Output the (X, Y) coordinate of the center of the cell containing the given text.  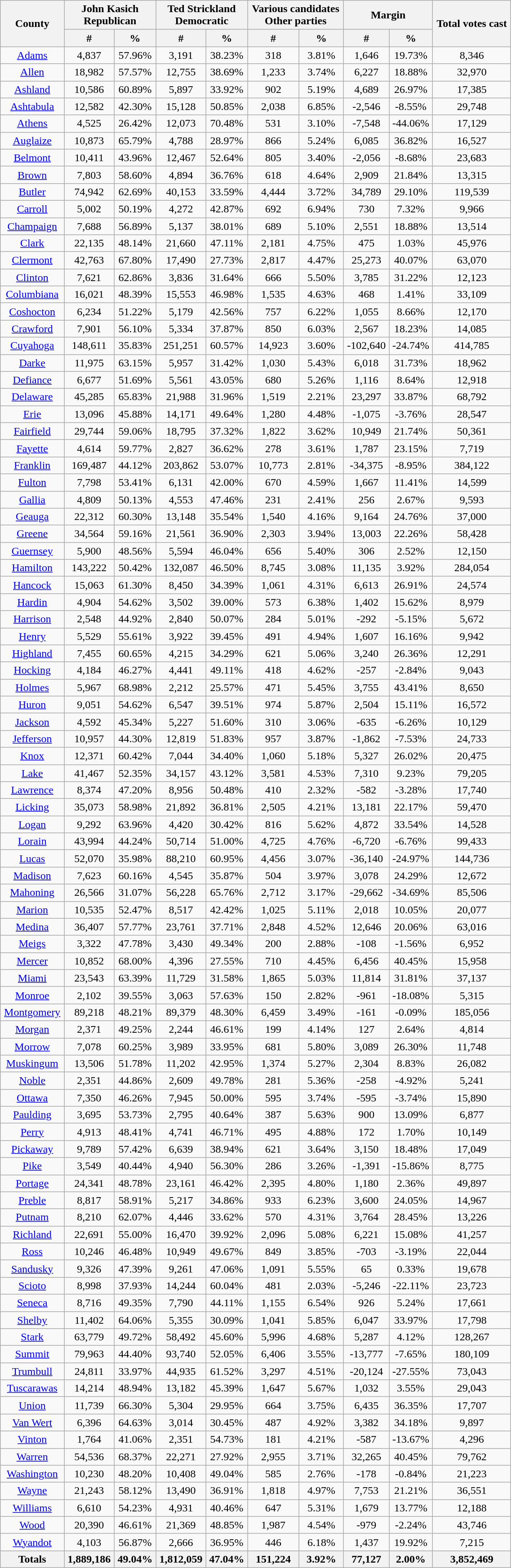
Warren (32, 1457)
4.97% (321, 1491)
144,736 (471, 859)
4,184 (89, 670)
1,535 (273, 295)
5.31% (321, 1508)
49.25% (135, 1029)
Logan (32, 824)
21,892 (181, 807)
59.06% (135, 431)
73,043 (471, 1371)
6.94% (321, 209)
26.42% (135, 123)
Totals (32, 1559)
63,070 (471, 260)
42.95% (227, 1064)
50.42% (135, 568)
5,967 (89, 687)
67.80% (135, 260)
89,379 (181, 1012)
58.91% (135, 1200)
36,551 (471, 1491)
2,848 (273, 927)
44.24% (135, 841)
4.92% (321, 1423)
Paulding (32, 1115)
10,246 (89, 1251)
45.39% (227, 1388)
51.83% (227, 739)
52.64% (227, 158)
65 (367, 1268)
37.71% (227, 927)
2,840 (181, 619)
730 (367, 209)
Lorain (32, 841)
52.47% (135, 910)
1,041 (273, 1320)
805 (273, 158)
60.89% (135, 89)
-0.84% (411, 1474)
6.38% (321, 602)
Champaign (32, 226)
63.39% (135, 978)
902 (273, 89)
Fairfield (32, 431)
Hardin (32, 602)
3.49% (321, 1012)
57.63% (227, 995)
2.03% (321, 1286)
60.65% (135, 653)
-15.86% (411, 1166)
7,350 (89, 1098)
44.12% (135, 465)
11.41% (411, 482)
Hamilton (32, 568)
1,280 (273, 414)
46.04% (227, 551)
8,979 (471, 602)
Defiance (32, 380)
66.30% (135, 1405)
34,564 (89, 534)
7,044 (181, 756)
53.07% (227, 465)
1,032 (367, 1388)
681 (273, 1047)
Coshocton (32, 312)
54.73% (227, 1440)
5,900 (89, 551)
4,296 (471, 1440)
5,672 (471, 619)
306 (367, 551)
3,078 (367, 876)
56.10% (135, 329)
33.59% (227, 192)
18,962 (471, 363)
33.62% (227, 1217)
Seneca (32, 1303)
3.64% (321, 1149)
Geauga (32, 517)
43.12% (227, 773)
1,646 (367, 55)
16,572 (471, 705)
7,803 (89, 175)
-2,056 (367, 158)
495 (273, 1132)
3.06% (321, 722)
48.39% (135, 295)
Various candidatesOther parties (296, 15)
666 (273, 277)
487 (273, 1423)
3.62% (321, 431)
4.51% (321, 1371)
47.46% (227, 500)
5.10% (321, 226)
4,872 (367, 824)
6.85% (321, 106)
61.30% (135, 585)
37.87% (227, 329)
-178 (367, 1474)
23,161 (181, 1183)
61.52% (227, 1371)
59.16% (135, 534)
1,647 (273, 1388)
-22.11% (411, 1286)
24,341 (89, 1183)
3.85% (321, 1251)
6.54% (321, 1303)
-258 (367, 1081)
45.88% (135, 414)
2,827 (181, 448)
203,862 (181, 465)
42.00% (227, 482)
5,304 (181, 1405)
34.40% (227, 756)
21,988 (181, 397)
3.07% (321, 859)
1,812,059 (181, 1559)
14,528 (471, 824)
Margin (388, 15)
1,437 (367, 1542)
2,505 (273, 807)
1,061 (273, 585)
51.60% (227, 722)
1,679 (367, 1508)
-4.92% (411, 1081)
3.81% (321, 55)
-18.08% (411, 995)
13,096 (89, 414)
-1,862 (367, 739)
8.83% (411, 1064)
6,639 (181, 1149)
4,456 (273, 859)
85,506 (471, 893)
46.42% (227, 1183)
3.87% (321, 739)
Knox (32, 756)
-161 (367, 1012)
-703 (367, 1251)
119,539 (471, 192)
43.96% (135, 158)
5,996 (273, 1337)
5.45% (321, 687)
17,129 (471, 123)
Ross (32, 1251)
33.87% (411, 397)
58,492 (181, 1337)
Columbiana (32, 295)
37,137 (471, 978)
29.10% (411, 192)
31.42% (227, 363)
7,753 (367, 1491)
9,966 (471, 209)
169,487 (89, 465)
570 (273, 1217)
-7.65% (411, 1354)
12,291 (471, 653)
63,779 (89, 1337)
4.76% (321, 841)
2.41% (321, 500)
79,963 (89, 1354)
88,210 (181, 859)
24,574 (471, 585)
47.04% (227, 1559)
Erie (32, 414)
40,153 (181, 192)
6,085 (367, 141)
26.97% (411, 89)
2,817 (273, 260)
2,371 (89, 1029)
Guernsey (32, 551)
418 (273, 670)
8,956 (181, 790)
47.06% (227, 1268)
65.83% (135, 397)
22,271 (181, 1457)
30.42% (227, 824)
-8.68% (411, 158)
2,666 (181, 1542)
151,224 (273, 1559)
50.48% (227, 790)
256 (367, 500)
3,382 (367, 1423)
4.63% (321, 295)
-2,546 (367, 106)
13,182 (181, 1388)
Van Wert (32, 1423)
5.36% (321, 1081)
2.32% (321, 790)
56.89% (135, 226)
-1,391 (367, 1166)
7,215 (471, 1542)
16.16% (411, 636)
21.84% (411, 175)
Henry (32, 636)
38.94% (227, 1149)
Carroll (32, 209)
-7,548 (367, 123)
36.76% (227, 175)
11,814 (367, 978)
74,942 (89, 192)
40.07% (411, 260)
Greene (32, 534)
60.57% (227, 346)
4,931 (181, 1508)
Pickaway (32, 1149)
2.64% (411, 1029)
Williams (32, 1508)
15,553 (181, 295)
11,975 (89, 363)
10,129 (471, 722)
251,251 (181, 346)
13.77% (411, 1508)
44.86% (135, 1081)
14,967 (471, 1200)
1,818 (273, 1491)
3,150 (367, 1149)
-44.06% (411, 123)
284 (273, 619)
57.77% (135, 927)
2,567 (367, 329)
12,755 (181, 72)
29,043 (471, 1388)
Huron (32, 705)
5.06% (321, 653)
36.95% (227, 1542)
3,836 (181, 277)
60.95% (227, 859)
34.18% (411, 1423)
62.69% (135, 192)
5,355 (181, 1320)
31.22% (411, 277)
8,346 (471, 55)
3,764 (367, 1217)
670 (273, 482)
12,170 (471, 312)
57.42% (135, 1149)
21.21% (411, 1491)
5,287 (367, 1337)
59,470 (471, 807)
689 (273, 226)
2.88% (321, 944)
850 (273, 329)
19.92% (411, 1542)
6.23% (321, 1200)
12,371 (89, 756)
45.34% (135, 722)
45.60% (227, 1337)
Butler (32, 192)
7,945 (181, 1098)
12,188 (471, 1508)
62.07% (135, 1217)
2,504 (367, 705)
4.16% (321, 517)
40.44% (135, 1166)
9,593 (471, 500)
26.36% (411, 653)
4,396 (181, 961)
-7.53% (411, 739)
11,729 (181, 978)
40.64% (227, 1115)
7,078 (89, 1047)
286 (273, 1166)
2,609 (181, 1081)
2,548 (89, 619)
11,135 (367, 568)
2,038 (273, 106)
Lake (32, 773)
9,897 (471, 1423)
15,890 (471, 1098)
-1.56% (411, 944)
-3.19% (411, 1251)
4,441 (181, 670)
65.76% (227, 893)
35.83% (135, 346)
4.68% (321, 1337)
15,958 (471, 961)
20,077 (471, 910)
Sandusky (32, 1268)
13,315 (471, 175)
23,683 (471, 158)
Scioto (32, 1286)
-2.24% (411, 1525)
6,459 (273, 1012)
59.77% (135, 448)
Medina (32, 927)
531 (273, 123)
5.85% (321, 1320)
926 (367, 1303)
4.48% (321, 414)
1,822 (273, 431)
49.64% (227, 414)
38.69% (227, 72)
9,789 (89, 1149)
49.78% (227, 1081)
Holmes (32, 687)
8,716 (89, 1303)
28.97% (227, 141)
55.61% (135, 636)
-8.55% (411, 106)
3,852,469 (471, 1559)
5.55% (321, 1268)
2.76% (321, 1474)
Marion (32, 910)
-24.74% (411, 346)
Hocking (32, 670)
4,741 (181, 1132)
8,817 (89, 1200)
6.22% (321, 312)
7,688 (89, 226)
974 (273, 705)
3,430 (181, 944)
12,150 (471, 551)
Cuyahoga (32, 346)
24.05% (411, 1200)
Ashtabula (32, 106)
9,043 (471, 670)
-108 (367, 944)
68.00% (135, 961)
49,897 (471, 1183)
Monroe (32, 995)
24.76% (411, 517)
6,047 (367, 1320)
42.30% (135, 106)
2,304 (367, 1064)
48.41% (135, 1132)
3,502 (181, 602)
4.12% (411, 1337)
Union (32, 1405)
18.48% (411, 1149)
Putnam (32, 1217)
6.18% (321, 1542)
Miami (32, 978)
11,748 (471, 1047)
34.86% (227, 1200)
8,745 (273, 568)
3.26% (321, 1166)
34.39% (227, 585)
3,063 (181, 995)
4,444 (273, 192)
35.87% (227, 876)
50.85% (227, 106)
-8.95% (411, 465)
68.37% (135, 1457)
5.18% (321, 756)
5,241 (471, 1081)
5,897 (181, 89)
13,226 (471, 1217)
Gallia (32, 500)
471 (273, 687)
4.53% (321, 773)
4.54% (321, 1525)
468 (367, 295)
34,789 (367, 192)
6,234 (89, 312)
5.01% (321, 619)
-29,662 (367, 893)
6,613 (367, 585)
36.90% (227, 534)
31.58% (227, 978)
57.96% (135, 55)
-36,140 (367, 859)
Shelby (32, 1320)
Jefferson (32, 739)
1,233 (273, 72)
47.39% (135, 1268)
60.42% (135, 756)
39.51% (227, 705)
4.88% (321, 1132)
49.35% (135, 1303)
17,740 (471, 790)
23,761 (181, 927)
172 (367, 1132)
4.64% (321, 175)
4,103 (89, 1542)
849 (273, 1251)
41,257 (471, 1234)
68,792 (471, 397)
7,623 (89, 876)
1,764 (89, 1440)
79,762 (471, 1457)
15.62% (411, 602)
Preble (32, 1200)
284,054 (471, 568)
573 (273, 602)
5,957 (181, 363)
48.20% (135, 1474)
10,535 (89, 910)
957 (273, 739)
2.21% (321, 397)
26,082 (471, 1064)
Pike (32, 1166)
46.71% (227, 1132)
2,551 (367, 226)
2,395 (273, 1183)
710 (273, 961)
46.48% (135, 1251)
-0.09% (411, 1012)
21,223 (471, 1474)
Wood (32, 1525)
3.75% (321, 1405)
Wayne (32, 1491)
-3.76% (411, 414)
50.00% (227, 1098)
21,243 (89, 1491)
11,402 (89, 1320)
5.40% (321, 551)
504 (273, 876)
46.27% (135, 670)
17,707 (471, 1405)
12,646 (367, 927)
93,740 (181, 1354)
33.92% (227, 89)
1,540 (273, 517)
33.95% (227, 1047)
-20,124 (367, 1371)
23,297 (367, 397)
22,691 (89, 1234)
3,297 (273, 1371)
816 (273, 824)
29.95% (227, 1405)
58.60% (135, 175)
31.81% (411, 978)
21,369 (181, 1525)
49.67% (227, 1251)
19,678 (471, 1268)
63.15% (135, 363)
5,594 (181, 551)
20,390 (89, 1525)
43,746 (471, 1525)
38.23% (227, 55)
70.48% (227, 123)
680 (273, 380)
10,586 (89, 89)
-5,246 (367, 1286)
8,450 (181, 585)
50,714 (181, 841)
656 (273, 551)
49.11% (227, 670)
-979 (367, 1525)
6,406 (273, 1354)
27.55% (227, 961)
35.98% (135, 859)
County (32, 23)
Delaware (32, 397)
44.40% (135, 1354)
37.93% (135, 1286)
68.98% (135, 687)
63,016 (471, 927)
50.19% (135, 209)
4,525 (89, 123)
17,049 (471, 1149)
79,205 (471, 773)
23,543 (89, 978)
-13.67% (411, 1440)
36.82% (411, 141)
4.52% (321, 927)
60.04% (227, 1286)
5,179 (181, 312)
1.41% (411, 295)
9,942 (471, 636)
2,102 (89, 995)
-34.69% (411, 893)
-27.55% (411, 1371)
3,240 (367, 653)
7,719 (471, 448)
148,611 (89, 346)
53.41% (135, 482)
3,549 (89, 1166)
16,021 (89, 295)
Noble (32, 1081)
8,650 (471, 687)
3,600 (367, 1200)
3,785 (367, 277)
8,998 (89, 1286)
22,044 (471, 1251)
5,217 (181, 1200)
1,055 (367, 312)
900 (367, 1115)
-635 (367, 722)
47.78% (135, 944)
3,755 (367, 687)
Highland (32, 653)
Hancock (32, 585)
692 (273, 209)
30.09% (227, 1320)
6,227 (367, 72)
5.11% (321, 910)
2.52% (411, 551)
Tuscarawas (32, 1388)
14,923 (273, 346)
8.66% (411, 312)
0.33% (411, 1268)
6,677 (89, 380)
5,227 (181, 722)
51.22% (135, 312)
14,214 (89, 1388)
Muskingum (32, 1064)
24.29% (411, 876)
4,420 (181, 824)
10,149 (471, 1132)
2.00% (411, 1559)
10,411 (89, 158)
4,689 (367, 89)
9,326 (89, 1268)
14,171 (181, 414)
7,310 (367, 773)
132,087 (181, 568)
3.08% (321, 568)
491 (273, 636)
7.32% (411, 209)
89,218 (89, 1012)
1.70% (411, 1132)
43.41% (411, 687)
26.91% (411, 585)
Brown (32, 175)
4,545 (181, 876)
Summit (32, 1354)
49.72% (135, 1337)
12,467 (181, 158)
3,191 (181, 55)
181 (273, 1440)
56,228 (181, 893)
9,292 (89, 824)
Harrison (32, 619)
44.30% (135, 739)
53.73% (135, 1115)
4,894 (181, 175)
Vinton (32, 1440)
180,109 (471, 1354)
-6.76% (411, 841)
-582 (367, 790)
14,244 (181, 1286)
6,547 (181, 705)
Fulton (32, 482)
4,592 (89, 722)
45,285 (89, 397)
-1,075 (367, 414)
387 (273, 1115)
63.96% (135, 824)
5.63% (321, 1115)
5,561 (181, 380)
60.30% (135, 517)
48.21% (135, 1012)
37.32% (227, 431)
36.35% (411, 1405)
24,811 (89, 1371)
Portage (32, 1183)
1,787 (367, 448)
16,527 (471, 141)
8.64% (411, 380)
Trumbull (32, 1371)
12,672 (471, 876)
Washington (32, 1474)
36.62% (227, 448)
2.82% (321, 995)
43,994 (89, 841)
10,408 (181, 1474)
Fayette (32, 448)
4.59% (321, 482)
31.73% (411, 363)
13,181 (367, 807)
John KasichRepublican (110, 15)
4.45% (321, 961)
4,809 (89, 500)
Clermont (32, 260)
Lucas (32, 859)
31.64% (227, 277)
-6,720 (367, 841)
25.57% (227, 687)
1,865 (273, 978)
1,180 (367, 1183)
7,901 (89, 329)
Clark (32, 243)
10,957 (89, 739)
25,273 (367, 260)
8,210 (89, 1217)
55.00% (135, 1234)
2.36% (411, 1183)
5.62% (321, 824)
23.15% (411, 448)
12,918 (471, 380)
2,212 (181, 687)
51.69% (135, 380)
46.50% (227, 568)
4,913 (89, 1132)
14,599 (471, 482)
Ottawa (32, 1098)
51.78% (135, 1064)
5,327 (367, 756)
4,725 (273, 841)
7,790 (181, 1303)
6,456 (367, 961)
48.30% (227, 1012)
-595 (367, 1098)
-5.15% (411, 619)
65.79% (135, 141)
5.43% (321, 363)
Mahoning (32, 893)
50.13% (135, 500)
5.03% (321, 978)
3,922 (181, 636)
150 (273, 995)
Jackson (32, 722)
Franklin (32, 465)
231 (273, 500)
48.78% (135, 1183)
52,070 (89, 859)
Darke (32, 363)
4.14% (321, 1029)
38.01% (227, 226)
Athens (32, 123)
7,798 (89, 482)
4,614 (89, 448)
3.71% (321, 1457)
7,621 (89, 277)
1,987 (273, 1525)
4.94% (321, 636)
Belmont (32, 158)
1,402 (367, 602)
10,773 (273, 465)
2.67% (411, 500)
4,837 (89, 55)
35,073 (89, 807)
3.61% (321, 448)
52.35% (135, 773)
Auglaize (32, 141)
2,303 (273, 534)
9.23% (411, 773)
-6.26% (411, 722)
36.91% (227, 1491)
595 (273, 1098)
481 (273, 1286)
15.08% (411, 1234)
664 (273, 1405)
5.87% (321, 705)
34.29% (227, 653)
18.23% (411, 329)
281 (273, 1081)
Ted StricklandDemocratic (202, 15)
5.19% (321, 89)
6,610 (89, 1508)
58.12% (135, 1491)
44.11% (227, 1303)
32,265 (367, 1457)
Lawrence (32, 790)
18,795 (181, 431)
Total votes cast (471, 23)
199 (273, 1029)
26.30% (411, 1047)
8,775 (471, 1166)
Crawford (32, 329)
585 (273, 1474)
3,581 (273, 773)
10.05% (411, 910)
20.06% (411, 927)
50.07% (227, 619)
3,089 (367, 1047)
-257 (367, 670)
39.55% (135, 995)
36,407 (89, 927)
15,128 (181, 106)
77,127 (367, 1559)
13.09% (411, 1115)
310 (273, 722)
52.05% (227, 1354)
22.26% (411, 534)
4,272 (181, 209)
6,018 (367, 363)
6,396 (89, 1423)
Adams (32, 55)
21,561 (181, 534)
384,122 (471, 465)
28,547 (471, 414)
Morgan (32, 1029)
39.00% (227, 602)
6,435 (367, 1405)
2,955 (273, 1457)
37,000 (471, 517)
Mercer (32, 961)
4,904 (89, 602)
47.20% (135, 790)
12,123 (471, 277)
17,798 (471, 1320)
17,385 (471, 89)
39.92% (227, 1234)
1,667 (367, 482)
185,056 (471, 1012)
46.98% (227, 295)
5,002 (89, 209)
Clinton (32, 277)
143,222 (89, 568)
3.60% (321, 346)
1,030 (273, 363)
5.08% (321, 1234)
3.40% (321, 158)
3,322 (89, 944)
5.26% (321, 380)
51.00% (227, 841)
5,315 (471, 995)
1,116 (367, 380)
127 (367, 1029)
Meigs (32, 944)
10,230 (89, 1474)
Morrow (32, 1047)
2,181 (273, 243)
62.86% (135, 277)
17,490 (181, 260)
6,221 (367, 1234)
48.56% (135, 551)
48.85% (227, 1525)
5.50% (321, 277)
414,785 (471, 346)
34,157 (181, 773)
Ashland (32, 89)
4,553 (181, 500)
1.03% (411, 243)
23,723 (471, 1286)
9,164 (367, 517)
-34,375 (367, 465)
475 (367, 243)
13,148 (181, 517)
3,014 (181, 1423)
21,660 (181, 243)
6.03% (321, 329)
57.57% (135, 72)
Montgomery (32, 1012)
4,814 (471, 1029)
410 (273, 790)
40.46% (227, 1508)
Licking (32, 807)
1,519 (273, 397)
16,470 (181, 1234)
28.45% (411, 1217)
10,873 (89, 141)
58,428 (471, 534)
Madison (32, 876)
45,976 (471, 243)
Richland (32, 1234)
35.54% (227, 517)
31.96% (227, 397)
4,215 (181, 653)
20,475 (471, 756)
3.94% (321, 534)
Wyandot (32, 1542)
-3.28% (411, 790)
3.17% (321, 893)
22,135 (89, 243)
27.73% (227, 260)
17,661 (471, 1303)
8,517 (181, 910)
-24.97% (411, 859)
3,989 (181, 1047)
12,582 (89, 106)
128,267 (471, 1337)
1,889,186 (89, 1559)
4.47% (321, 260)
50,361 (471, 431)
14,085 (471, 329)
6,877 (471, 1115)
13,003 (367, 534)
1,025 (273, 910)
-961 (367, 995)
9,051 (89, 705)
13,514 (471, 226)
4.62% (321, 670)
99,433 (471, 841)
48.14% (135, 243)
-292 (367, 619)
15.11% (411, 705)
56.30% (227, 1166)
12,073 (181, 123)
618 (273, 175)
5.67% (321, 1388)
1,060 (273, 756)
9,261 (181, 1268)
1,607 (367, 636)
54,536 (89, 1457)
43.05% (227, 380)
56.87% (135, 1542)
22.17% (411, 807)
27.92% (227, 1457)
41,467 (89, 773)
39.45% (227, 636)
647 (273, 1508)
3.72% (321, 192)
6,952 (471, 944)
1,155 (273, 1303)
29,744 (89, 431)
12,819 (181, 739)
2,096 (273, 1234)
2,795 (181, 1115)
22,312 (89, 517)
-13,777 (367, 1354)
60.16% (135, 876)
200 (273, 944)
64.63% (135, 1423)
-2.84% (411, 670)
42.56% (227, 312)
19.73% (411, 55)
4,788 (181, 141)
30.45% (227, 1423)
757 (273, 312)
29,748 (471, 106)
446 (273, 1542)
41.06% (135, 1440)
5.27% (321, 1064)
48.94% (135, 1388)
21.74% (411, 431)
2,244 (181, 1029)
278 (273, 448)
11,202 (181, 1064)
-102,640 (367, 346)
1,374 (273, 1064)
26,566 (89, 893)
44.92% (135, 619)
3,695 (89, 1115)
Perry (32, 1132)
31.07% (135, 893)
5,334 (181, 329)
64.06% (135, 1320)
3.10% (321, 123)
13,490 (181, 1491)
4,446 (181, 1217)
4.75% (321, 243)
8,374 (89, 790)
15,063 (89, 585)
54.23% (135, 1508)
5,529 (89, 636)
42,763 (89, 260)
47.11% (227, 243)
44,935 (181, 1371)
36.81% (227, 807)
Allen (32, 72)
18,982 (89, 72)
33,109 (471, 295)
10,852 (89, 961)
42.87% (227, 209)
46.26% (135, 1098)
2,712 (273, 893)
32,970 (471, 72)
866 (273, 141)
7,455 (89, 653)
1,091 (273, 1268)
Stark (32, 1337)
2.81% (321, 465)
933 (273, 1200)
3.97% (321, 876)
58.98% (135, 807)
-3.74% (411, 1098)
24,733 (471, 739)
4.80% (321, 1183)
2,909 (367, 175)
6,131 (181, 482)
5,137 (181, 226)
11,739 (89, 1405)
-587 (367, 1440)
2,018 (367, 910)
42.42% (227, 910)
5.80% (321, 1047)
318 (273, 55)
13,506 (89, 1064)
26.02% (411, 756)
33.54% (411, 824)
4,940 (181, 1166)
60.25% (135, 1047)
49.34% (227, 944)
